Find where the given text appears and provide that cell's center as [x, y] coordinate. 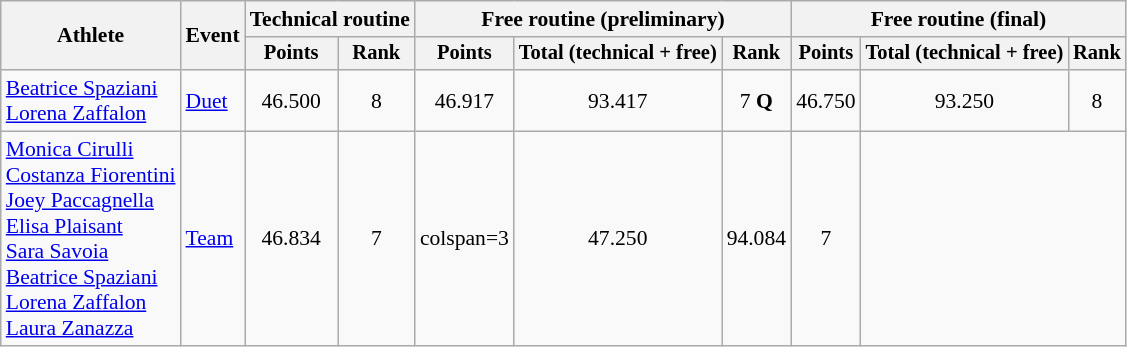
46.750 [826, 100]
Free routine (final) [958, 19]
94.084 [756, 239]
93.417 [618, 100]
7 Q [756, 100]
46.917 [464, 100]
Duet [213, 100]
Event [213, 36]
colspan=3 [464, 239]
46.500 [292, 100]
46.834 [292, 239]
Team [213, 239]
Beatrice SpazianiLorena Zaffalon [91, 100]
47.250 [618, 239]
Technical routine [330, 19]
93.250 [965, 100]
Athlete [91, 36]
Monica CirulliCostanza FiorentiniJoey PaccagnellaElisa PlaisantSara SavoiaBeatrice SpazianiLorena ZaffalonLaura Zanazza [91, 239]
Free routine (preliminary) [603, 19]
